Return [x, y] of the center of cell containing provided text 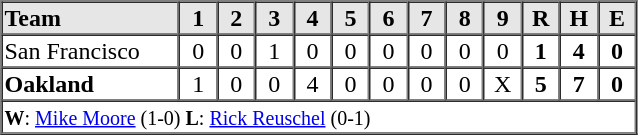
8 [465, 18]
R [541, 18]
9 [503, 18]
X [503, 84]
Team [91, 18]
2 [236, 18]
E [617, 18]
6 [388, 18]
3 [274, 18]
W: Mike Moore (1-0) L: Rick Reuschel (0-1) [319, 116]
Oakland [91, 84]
San Francisco [91, 50]
H [579, 18]
